Return the (X, Y) coordinate for the center point of the cell that contains the specified text.  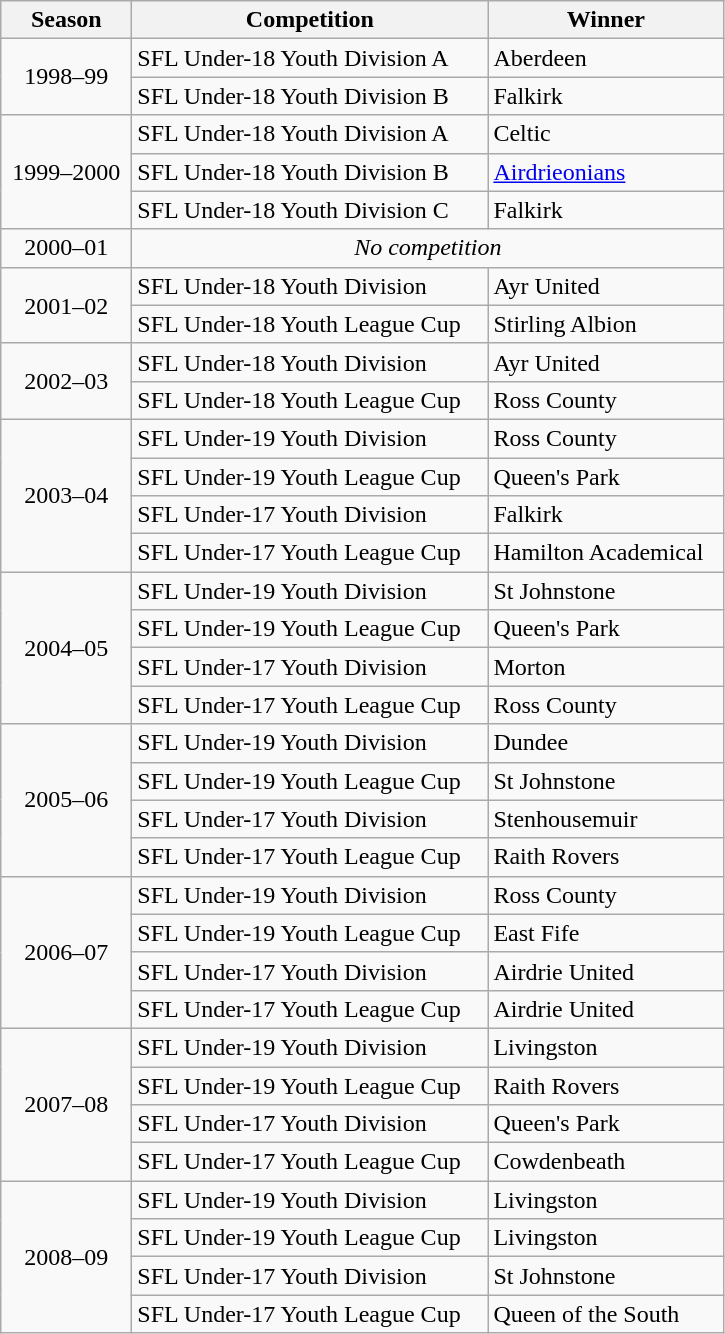
2008–09 (66, 1257)
Stirling Albion (606, 324)
2001–02 (66, 305)
Celtic (606, 134)
2002–03 (66, 381)
1998–99 (66, 77)
Stenhousemuir (606, 819)
2005–06 (66, 800)
2000–01 (66, 248)
1999–2000 (66, 172)
Morton (606, 667)
Winner (606, 20)
2003–04 (66, 495)
No competition (428, 248)
Aberdeen (606, 58)
2007–08 (66, 1104)
Hamilton Academical (606, 553)
East Fife (606, 933)
Dundee (606, 743)
Airdrieonians (606, 172)
Competition (310, 20)
Cowdenbeath (606, 1162)
SFL Under-18 Youth Division C (310, 210)
Queen of the South (606, 1314)
Season (66, 20)
2004–05 (66, 648)
2006–07 (66, 952)
